Determine the [X, Y] coordinate at the center of the cell enclosing the given text.  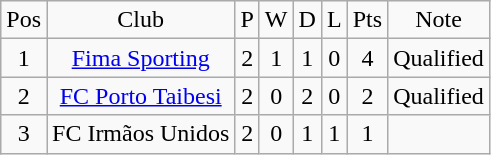
Pos [24, 20]
3 [24, 134]
Note [439, 20]
FC Irmãos Unidos [140, 134]
Fima Sporting [140, 58]
Club [140, 20]
P [247, 20]
4 [367, 58]
FC Porto Taibesi [140, 96]
Pts [367, 20]
D [307, 20]
L [334, 20]
W [276, 20]
